From the cell containing the given text, extract its center point as (x, y) coordinate. 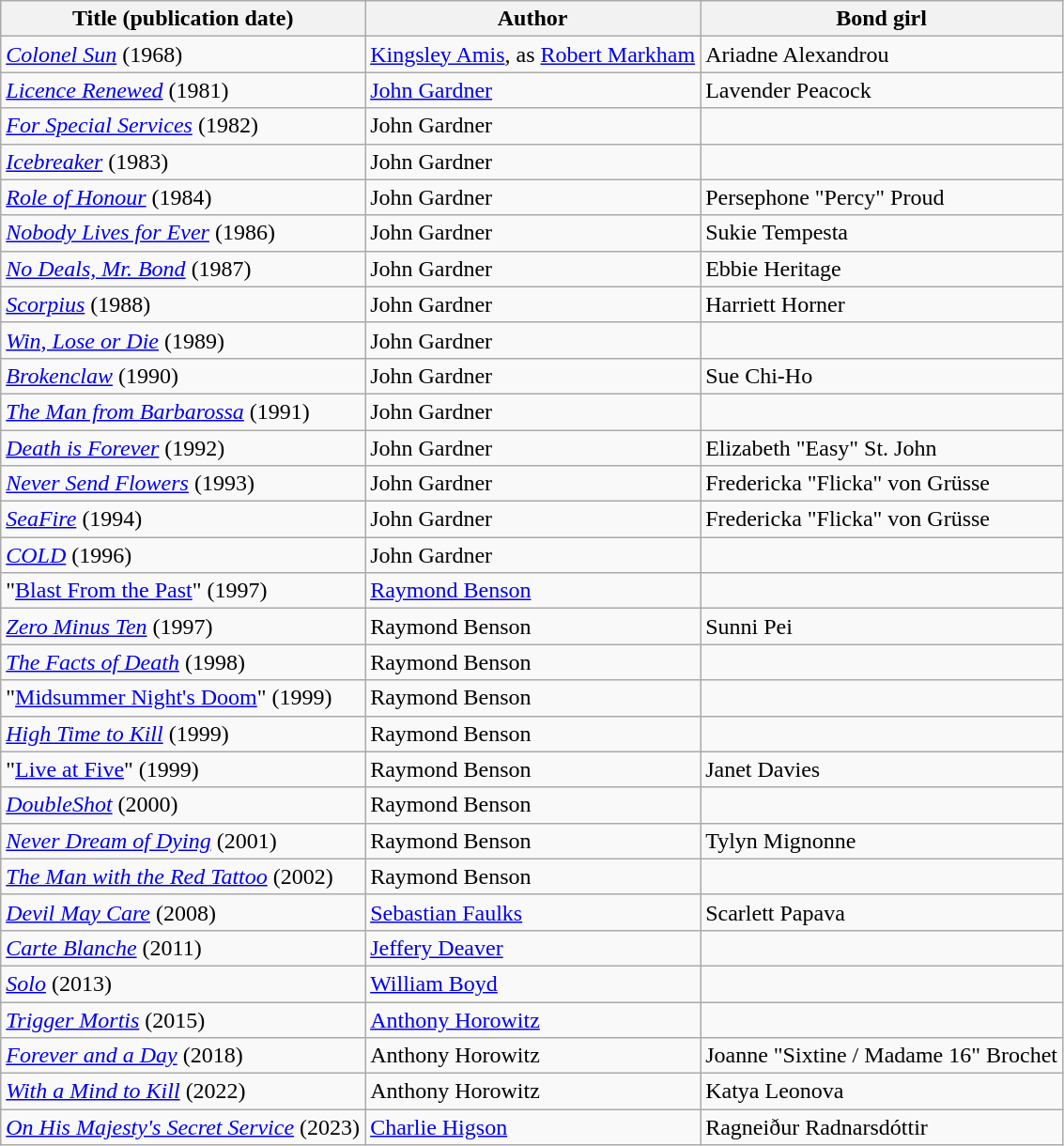
High Time to Kill (1999) (183, 734)
DoubleShot (2000) (183, 805)
Harriett Horner (882, 304)
Zero Minus Ten (1997) (183, 627)
"Live at Five" (1999) (183, 769)
Katya Leonova (882, 1092)
Charlie Higson (533, 1127)
Nobody Lives for Ever (1986) (183, 233)
Lavender Peacock (882, 90)
Ariadne Alexandrou (882, 54)
Win, Lose or Die (1989) (183, 340)
Tylyn Mignonne (882, 841)
The Facts of Death (1998) (183, 662)
Author (533, 19)
Trigger Mortis (2015) (183, 1019)
Janet Davies (882, 769)
"Midsummer Night's Doom" (1999) (183, 698)
Devil May Care (2008) (183, 912)
Ragneiður Radnarsdóttir (882, 1127)
Never Send Flowers (1993) (183, 484)
Persephone "Percy" Proud (882, 197)
Carte Blanche (2011) (183, 948)
"Blast From the Past" (1997) (183, 591)
Forever and a Day (2018) (183, 1056)
Icebreaker (1983) (183, 162)
Licence Renewed (1981) (183, 90)
SeaFire (1994) (183, 519)
Scorpius (1988) (183, 304)
Sukie Tempesta (882, 233)
Sebastian Faulks (533, 912)
Death is Forever (1992) (183, 448)
Joanne "Sixtine / Madame 16" Brochet (882, 1056)
The Man from Barbarossa (1991) (183, 411)
On His Majesty's Secret Service (2023) (183, 1127)
Scarlett Papava (882, 912)
With a Mind to Kill (2022) (183, 1092)
Sue Chi-Ho (882, 376)
Never Dream of Dying (2001) (183, 841)
Kingsley Amis, as Robert Markham (533, 54)
William Boyd (533, 983)
Elizabeth "Easy" St. John (882, 448)
COLD (1996) (183, 555)
Sunni Pei (882, 627)
Ebbie Heritage (882, 269)
Bond girl (882, 19)
Role of Honour (1984) (183, 197)
The Man with the Red Tattoo (2002) (183, 876)
For Special Services (1982) (183, 126)
Solo (2013) (183, 983)
No Deals, Mr. Bond (1987) (183, 269)
Brokenclaw (1990) (183, 376)
Jeffery Deaver (533, 948)
Colonel Sun (1968) (183, 54)
Title (publication date) (183, 19)
